Search for the cell housing the specified text and yield its (X, Y) center coordinate. 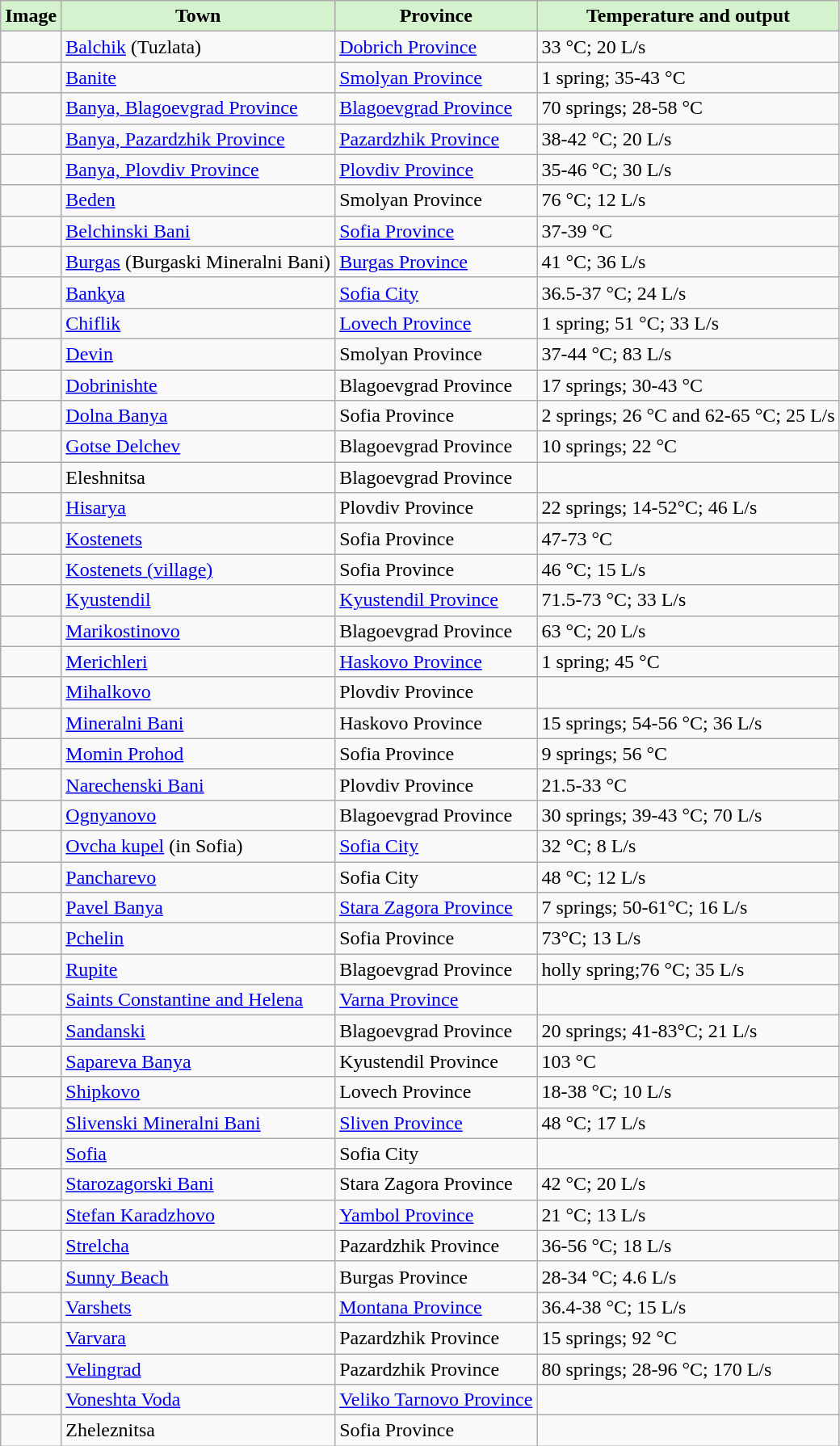
10 springs; 22 °C (688, 447)
Merichleri (199, 662)
28-34 °C; 4.6 L/s (688, 1276)
42 °C; 20 L/s (688, 1184)
Marikostinovo (199, 631)
Burgas (Burgaski Mineralni Bani) (199, 262)
Dobrich Province (436, 47)
Zheleznitsa (199, 1431)
22 springs; 14-52°С; 46 L/s (688, 508)
37-39 °C (688, 231)
Pchelin (199, 939)
Kyustendil (199, 600)
63 °C; 20 L/s (688, 631)
Gotse Delchev (199, 447)
Narechenski Bani (199, 784)
103 °С (688, 1061)
21 °C; 13 L/s (688, 1215)
33 °C; 20 L/s (688, 47)
18-38 °C; 10 L/s (688, 1092)
1 spring; 45 °С (688, 662)
71.5-73 °C; 33 L/s (688, 600)
Bankya (199, 292)
Mihalkovo (199, 692)
1 spring; 51 °C; 33 L/s (688, 323)
Montana Province (436, 1307)
Image (31, 16)
Momin Prohod (199, 754)
Banya, Plovdiv Province (199, 170)
Veliko Tarnovo Province (436, 1400)
73°С; 13 L/s (688, 939)
37-44 °C; 83 L/s (688, 354)
32 °C; 8 L/s (688, 846)
Rupite (199, 969)
2 springs; 26 °C and 62-65 °C; 25 L/s (688, 416)
Devin (199, 354)
36.5-37 °C; 24 L/s (688, 292)
Slivenski Mineralni Bani (199, 1123)
Belchinski Bani (199, 231)
Balchik (Tuzlata) (199, 47)
35-46 °C; 30 L/s (688, 170)
Voneshta Voda (199, 1400)
Sapareva Banya (199, 1061)
7 springs; 50-61°С; 16 L/s (688, 908)
9 springs; 56 °C (688, 754)
Beden (199, 200)
Hisarya (199, 508)
Mineralni Bani (199, 723)
Banya, Pazardzhik Province (199, 139)
Banya, Blagoevgrad Province (199, 108)
Saints Constantine and Helena (199, 1000)
36.4-38 °C; 15 L/s (688, 1307)
15 springs; 54-56 °C; 36 L/s (688, 723)
17 springs; 30-43 °C (688, 385)
Temperature and output (688, 16)
47-73 °C (688, 539)
Strelcha (199, 1246)
48 °C; 17 L/s (688, 1123)
21.5-33 °С (688, 784)
70 springs; 28-58 °C (688, 108)
Kostenets (village) (199, 570)
Banite (199, 78)
Sliven Province (436, 1123)
Starozagorski Bani (199, 1184)
Stefan Karadzhovo (199, 1215)
Yambol Province (436, 1215)
Sunny Beach (199, 1276)
Dolna Banya (199, 416)
1 spring; 35-43 °C (688, 78)
48 °C; 12 L/s (688, 876)
Province (436, 16)
Sandanski (199, 1031)
Varvara (199, 1338)
Town (199, 16)
Kostenets (199, 539)
Dobrinishte (199, 385)
Pancharevo (199, 876)
Pavel Banya (199, 908)
76 °C; 12 L/s (688, 200)
Eleshnitsa (199, 477)
46 °C; 15 L/s (688, 570)
Shipkovo (199, 1092)
38-42 °C; 20 L/s (688, 139)
36-56 °C; 18 L/s (688, 1246)
Sofia (199, 1154)
Varna Province (436, 1000)
Ognyanovo (199, 815)
Chiflik (199, 323)
41 °C; 36 L/s (688, 262)
80 springs; 28-96 °C; 170 L/s (688, 1369)
20 springs; 41-83°С; 21 L/s (688, 1031)
Varshets (199, 1307)
15 springs; 92 °C (688, 1338)
Ovcha kupel (in Sofia) (199, 846)
30 springs; 39-43 °C; 70 L/s (688, 815)
holly spring;76 °C; 35 L/s (688, 969)
Velingrad (199, 1369)
